Return (x, y) of the center of cell containing provided text 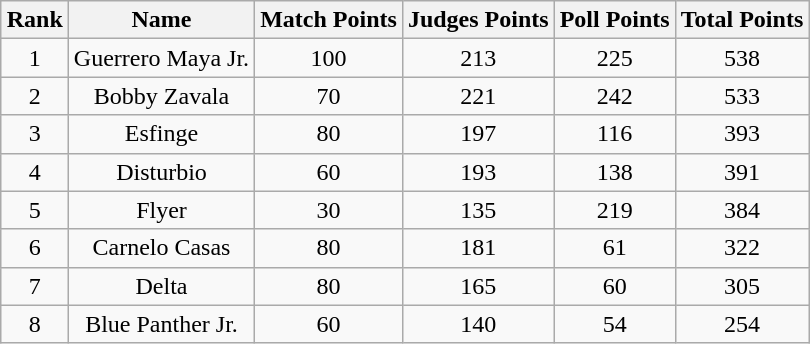
533 (742, 96)
Match Points (329, 20)
2 (34, 96)
305 (742, 286)
54 (614, 324)
4 (34, 172)
393 (742, 134)
221 (478, 96)
197 (478, 134)
165 (478, 286)
Total Points (742, 20)
Carnelo Casas (161, 248)
Name (161, 20)
Guerrero Maya Jr. (161, 58)
213 (478, 58)
219 (614, 210)
391 (742, 172)
225 (614, 58)
384 (742, 210)
181 (478, 248)
Blue Panther Jr. (161, 324)
Delta (161, 286)
135 (478, 210)
7 (34, 286)
70 (329, 96)
100 (329, 58)
322 (742, 248)
6 (34, 248)
193 (478, 172)
5 (34, 210)
Judges Points (478, 20)
538 (742, 58)
242 (614, 96)
8 (34, 324)
30 (329, 210)
Disturbio (161, 172)
138 (614, 172)
140 (478, 324)
254 (742, 324)
116 (614, 134)
Esfinge (161, 134)
Bobby Zavala (161, 96)
3 (34, 134)
Flyer (161, 210)
Poll Points (614, 20)
1 (34, 58)
61 (614, 248)
Rank (34, 20)
